Extract the [X, Y] coordinate from the center of the cell holding the provided text.  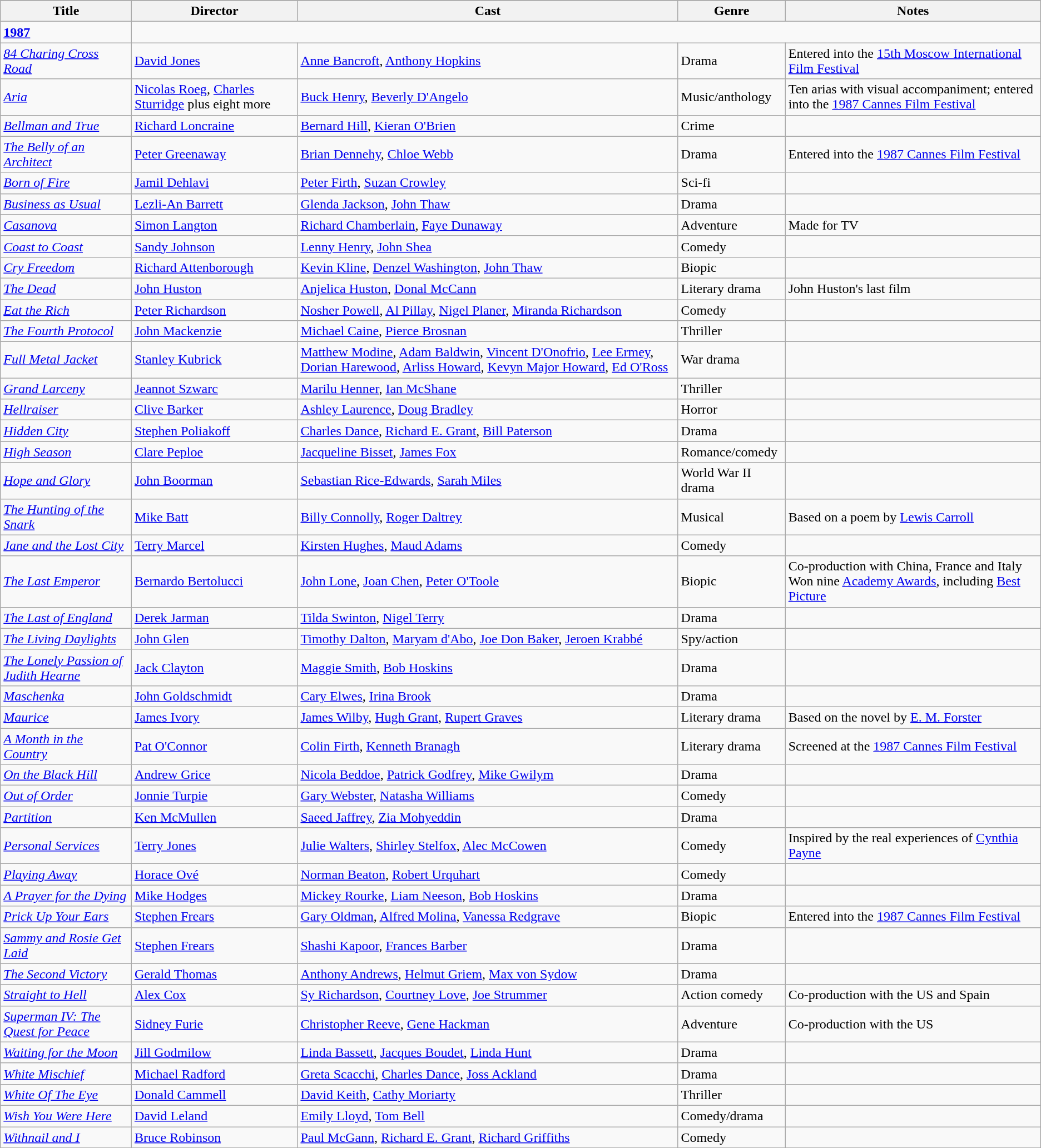
Buck Henry, Beverly D'Angelo [488, 97]
Out of Order [66, 796]
Bernard Hill, Kieran O'Brien [488, 126]
Marilu Henner, Ian McShane [488, 389]
Paul McGann, Richard E. Grant, Richard Griffiths [488, 1137]
David Jones [215, 61]
Comedy/drama [732, 1116]
Maurice [66, 717]
Hope and Glory [66, 480]
Charles Dance, Richard E. Grant, Bill Paterson [488, 431]
84 Charing Cross Road [66, 61]
Richard Loncraine [215, 126]
Mike Batt [215, 517]
Jeannot Szwarc [215, 389]
Kirsten Hughes, Maud Adams [488, 545]
Greta Scacchi, Charles Dance, Joss Ackland [488, 1074]
Andrew Grice [215, 775]
Sandy Johnson [215, 246]
Gary Oldman, Alfred Molina, Vanessa Redgrave [488, 917]
Sammy and Rosie Get Laid [66, 945]
Matthew Modine, Adam Baldwin, Vincent D'Onofrio, Lee Ermey, Dorian Harewood, Arliss Howard, Kevyn Major Howard, Ed O'Ross [488, 360]
Inspired by the real experiences of Cynthia Payne [913, 846]
The Hunting of the Snark [66, 517]
John Goldschmidt [215, 696]
White Of The Eye [66, 1095]
The Fourth Protocol [66, 331]
Timothy Dalton, Maryam d'Abo, Joe Don Baker, Jeroen Krabbé [488, 639]
Anthony Andrews, Helmut Griem, Max von Sydow [488, 974]
Cast [488, 11]
John Huston [215, 289]
1987 [66, 32]
Nosher Powell, Al Pillay, Nigel Planer, Miranda Richardson [488, 310]
Co-production with the US [913, 1024]
Sidney Furie [215, 1024]
Director [215, 11]
The Lonely Passion of Judith Hearne [66, 667]
David Leland [215, 1116]
Ten arias with visual accompaniment; entered into the 1987 Cannes Film Festival [913, 97]
Stephen Poliakoff [215, 431]
Gerald Thomas [215, 974]
Clive Barker [215, 410]
Nicola Beddoe, Patrick Godfrey, Mike Gwilym [488, 775]
Richard Attenborough [215, 267]
Donald Cammell [215, 1095]
Made for TV [913, 225]
Bruce Robinson [215, 1137]
Anne Bancroft, Anthony Hopkins [488, 61]
Cry Freedom [66, 267]
Nicolas Roeg, Charles Sturridge plus eight more [215, 97]
Jack Clayton [215, 667]
Ashley Laurence, Doug Bradley [488, 410]
Horror [732, 410]
Alex Cox [215, 995]
Eat the Rich [66, 310]
Simon Langton [215, 225]
John Huston's last film [913, 289]
Ken McMullen [215, 817]
Christopher Reeve, Gene Hackman [488, 1024]
Entered into the 15th Moscow International Film Festival [913, 61]
Wish You Were Here [66, 1116]
The Second Victory [66, 974]
The Last of England [66, 618]
Title [66, 11]
Jacqueline Bisset, James Fox [488, 452]
Hellraiser [66, 410]
Jill Godmilow [215, 1052]
John Mackenzie [215, 331]
Julie Walters, Shirley Stelfox, Alec McCowen [488, 846]
Michael Caine, Pierce Brosnan [488, 331]
White Mischief [66, 1074]
Peter Firth, Suzan Crowley [488, 183]
Full Metal Jacket [66, 360]
Business as Usual [66, 204]
Jamil Dehlavi [215, 183]
Sy Richardson, Courtney Love, Joe Strummer [488, 995]
Grand Larceny [66, 389]
Lenny Henry, John Shea [488, 246]
Maggie Smith, Bob Hoskins [488, 667]
Lezli-An Barrett [215, 204]
Bernardo Bertolucci [215, 582]
Mickey Rourke, Liam Neeson, Bob Hoskins [488, 896]
Saeed Jaffrey, Zia Mohyeddin [488, 817]
Based on the novel by E. M. Forster [913, 717]
Personal Services [66, 846]
The Dead [66, 289]
Co-production with the US and Spain [913, 995]
The Living Daylights [66, 639]
High Season [66, 452]
James Wilby, Hugh Grant, Rupert Graves [488, 717]
Jonnie Turpie [215, 796]
Casanova [66, 225]
Aria [66, 97]
Screened at the 1987 Cannes Film Festival [913, 746]
Bellman and True [66, 126]
Straight to Hell [66, 995]
Richard Chamberlain, Faye Dunaway [488, 225]
The Last Emperor [66, 582]
Stanley Kubrick [215, 360]
On the Black Hill [66, 775]
Horace Ové [215, 874]
Withnail and I [66, 1137]
Kevin Kline, Denzel Washington, John Thaw [488, 267]
Peter Richardson [215, 310]
Born of Fire [66, 183]
James Ivory [215, 717]
Playing Away [66, 874]
Jane and the Lost City [66, 545]
A Month in the Country [66, 746]
Linda Bassett, Jacques Boudet, Linda Hunt [488, 1052]
Notes [913, 11]
Waiting for the Moon [66, 1052]
Terry Marcel [215, 545]
Music/anthology [732, 97]
Emily Lloyd, Tom Bell [488, 1116]
Prick Up Your Ears [66, 917]
Action comedy [732, 995]
Peter Greenaway [215, 155]
Cary Elwes, Irina Brook [488, 696]
Genre [732, 11]
Norman Beaton, Robert Urquhart [488, 874]
John Boorman [215, 480]
A Prayer for the Dying [66, 896]
Partition [66, 817]
Derek Jarman [215, 618]
Maschenka [66, 696]
Clare Peploe [215, 452]
John Glen [215, 639]
Michael Radford [215, 1074]
Glenda Jackson, John Thaw [488, 204]
Sci-fi [732, 183]
Romance/comedy [732, 452]
Sebastian Rice-Edwards, Sarah Miles [488, 480]
Terry Jones [215, 846]
David Keith, Cathy Moriarty [488, 1095]
Gary Webster, Natasha Williams [488, 796]
Anjelica Huston, Donal McCann [488, 289]
Billy Connolly, Roger Daltrey [488, 517]
Mike Hodges [215, 896]
Tilda Swinton, Nigel Terry [488, 618]
Superman IV: The Quest for Peace [66, 1024]
Co-production with China, France and ItalyWon nine Academy Awards, including Best Picture [913, 582]
Musical [732, 517]
Crime [732, 126]
Hidden City [66, 431]
War drama [732, 360]
Based on a poem by Lewis Carroll [913, 517]
John Lone, Joan Chen, Peter O'Toole [488, 582]
The Belly of an Architect [66, 155]
Spy/action [732, 639]
Pat O'Connor [215, 746]
Colin Firth, Kenneth Branagh [488, 746]
World War II drama [732, 480]
Brian Dennehy, Chloe Webb [488, 155]
Coast to Coast [66, 246]
Shashi Kapoor, Frances Barber [488, 945]
